Locate the cell with the specified text and output its [x, y] center coordinate. 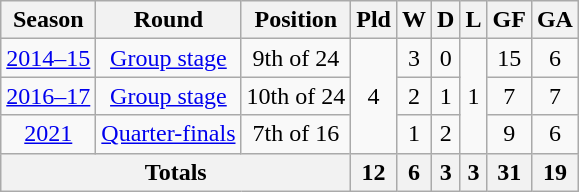
2016–17 [48, 96]
15 [509, 58]
2014–15 [48, 58]
Totals [176, 172]
GA [554, 20]
D [446, 20]
GF [509, 20]
Round [168, 20]
Position [296, 20]
0 [446, 58]
7th of 16 [296, 134]
9 [509, 134]
W [414, 20]
2021 [48, 134]
12 [374, 172]
Quarter-finals [168, 134]
19 [554, 172]
9th of 24 [296, 58]
4 [374, 96]
Pld [374, 20]
10th of 24 [296, 96]
L [474, 20]
Season [48, 20]
31 [509, 172]
